For the text-containing cell, return its midpoint in [x, y] coordinate format. 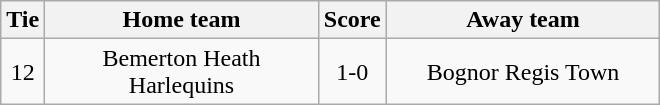
1-0 [352, 72]
Bemerton Heath Harlequins [182, 72]
Bognor Regis Town [523, 72]
Tie [23, 20]
Home team [182, 20]
12 [23, 72]
Away team [523, 20]
Score [352, 20]
